Return (X, Y) of the center of cell containing provided text 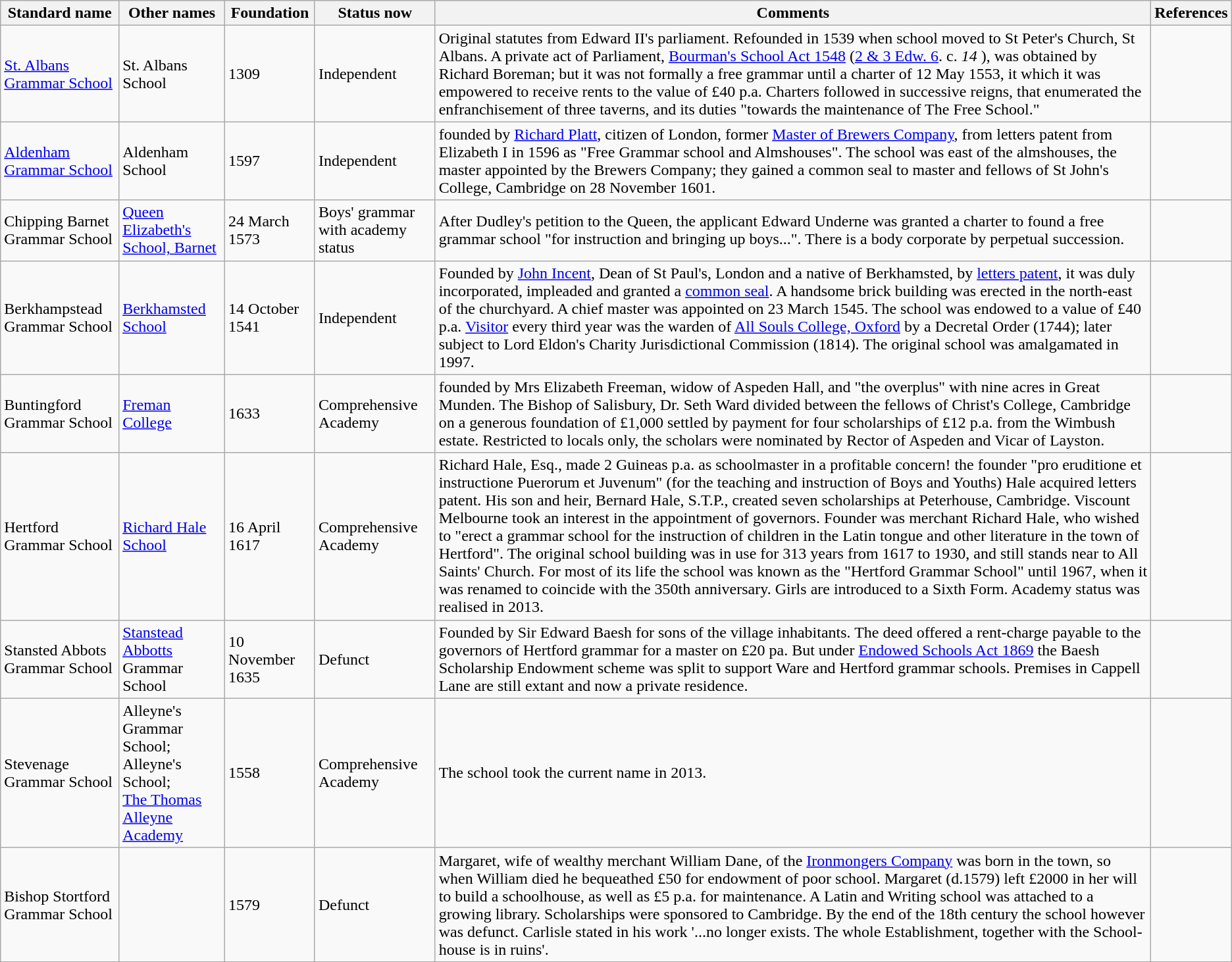
1579 (270, 904)
Aldenham School (172, 161)
Comments (792, 13)
Hertford Grammar School (60, 536)
Stanstead Abbotts Grammar School (172, 659)
1597 (270, 161)
Aldenham Grammar School (60, 161)
Freman College (172, 413)
Berkhamsted School (172, 317)
Status now (375, 13)
Bishop Stortford Grammar School (60, 904)
St. Albans School (172, 74)
Other names (172, 13)
Richard Hale School (172, 536)
Boys' grammar with academy status (375, 230)
The school took the current name in 2013. (792, 772)
Berkhampstead Grammar School (60, 317)
1309 (270, 74)
St. Albans Grammar School (60, 74)
Stevenage Grammar School (60, 772)
24 March 1573 (270, 230)
16 April 1617 (270, 536)
1558 (270, 772)
Standard name (60, 13)
Stansted Abbots Grammar School (60, 659)
Foundation (270, 13)
References (1191, 13)
Chipping Barnet Grammar School (60, 230)
10 November 1635 (270, 659)
1633 (270, 413)
Alleyne's Grammar School;Alleyne's School;The Thomas Alleyne Academy (172, 772)
Buntingford Grammar School (60, 413)
Queen Elizabeth's School, Barnet (172, 230)
14 October 1541 (270, 317)
